Determine the (x, y) coordinate at the center of the cell enclosing the given text.  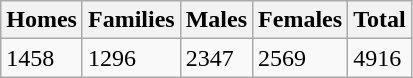
Families (131, 20)
2347 (216, 58)
Homes (42, 20)
Total (380, 20)
4916 (380, 58)
1296 (131, 58)
2569 (300, 58)
Females (300, 20)
Males (216, 20)
1458 (42, 58)
